Locate the cell with the specified text and output its [X, Y] center coordinate. 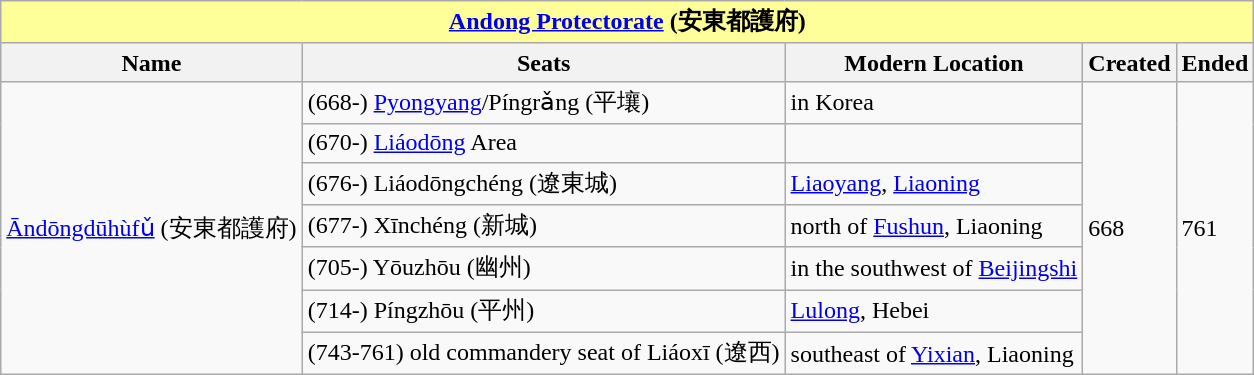
Name [152, 62]
(743-761) old commandery seat of Liáoxī (遼西) [544, 354]
southeast of Yixian, Liaoning [934, 354]
Lulong, Hebei [934, 312]
(705-) Yōuzhōu (幽州) [544, 268]
(714-) Píngzhōu (平州) [544, 312]
(677-) Xīnchéng (新城) [544, 226]
Ended [1215, 62]
Modern Location [934, 62]
(668-) Pyongyang/Píngrǎng (平壤) [544, 102]
Liaoyang, Liaoning [934, 184]
in Korea [934, 102]
761 [1215, 228]
Āndōngdūhùfǔ (安東都護府) [152, 228]
668 [1130, 228]
in the southwest of Beijingshi [934, 268]
Seats [544, 62]
north of Fushun, Liaoning [934, 226]
Andong Protectorate (安東都護府) [628, 22]
(670-) Liáodōng Area [544, 143]
(676-) Liáodōngchéng (遼東城) [544, 184]
Created [1130, 62]
